For the text-containing cell, return its midpoint in [X, Y] coordinate format. 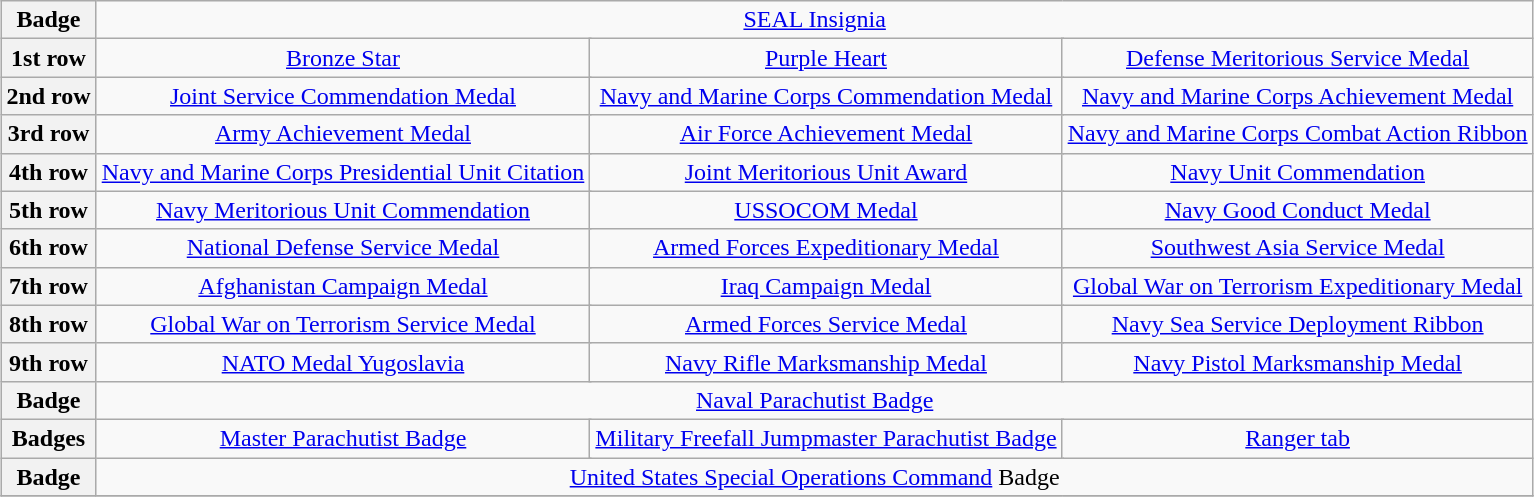
Joint Meritorious Unit Award [826, 172]
Iraq Campaign Medal [826, 286]
2nd row [48, 96]
Navy and Marine Corps Commendation Medal [826, 96]
USSOCOM Medal [826, 210]
Naval Parachutist Badge [814, 400]
3rd row [48, 134]
Southwest Asia Service Medal [1298, 248]
Army Achievement Medal [343, 134]
Armed Forces Service Medal [826, 324]
Air Force Achievement Medal [826, 134]
7th row [48, 286]
Purple Heart [826, 58]
4th row [48, 172]
1st row [48, 58]
Global War on Terrorism Service Medal [343, 324]
Global War on Terrorism Expeditionary Medal [1298, 286]
Armed Forces Expeditionary Medal [826, 248]
Navy Meritorious Unit Commendation [343, 210]
Navy Sea Service Deployment Ribbon [1298, 324]
Joint Service Commendation Medal [343, 96]
Navy and Marine Corps Achievement Medal [1298, 96]
Badges [48, 438]
Master Parachutist Badge [343, 438]
Navy Unit Commendation [1298, 172]
NATO Medal Yugoslavia [343, 362]
8th row [48, 324]
Ranger tab [1298, 438]
9th row [48, 362]
United States Special Operations Command Badge [814, 477]
Military Freefall Jumpmaster Parachutist Badge [826, 438]
Navy Pistol Marksmanship Medal [1298, 362]
SEAL Insignia [814, 20]
Navy Rifle Marksmanship Medal [826, 362]
5th row [48, 210]
Navy and Marine Corps Presidential Unit Citation [343, 172]
Defense Meritorious Service Medal [1298, 58]
Navy Good Conduct Medal [1298, 210]
Bronze Star [343, 58]
Afghanistan Campaign Medal [343, 286]
National Defense Service Medal [343, 248]
6th row [48, 248]
Navy and Marine Corps Combat Action Ribbon [1298, 134]
